Return the (x, y) coordinate for the center point of the cell that contains the specified text.  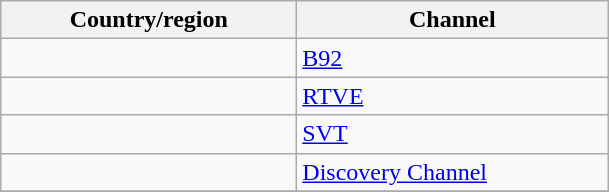
Discovery Channel (452, 172)
B92 (452, 58)
SVT (452, 134)
RTVE (452, 96)
Channel (452, 20)
Country/region (149, 20)
